Determine the [x, y] coordinate at the center of the cell enclosing the given text.  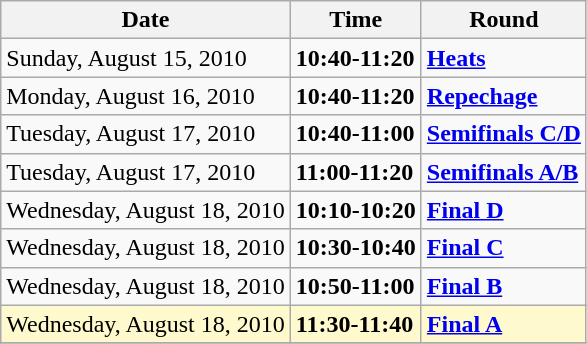
Date [146, 20]
Semifinals A/B [504, 172]
10:50-11:00 [356, 286]
Monday, August 16, 2010 [146, 96]
Final A [504, 324]
Semifinals C/D [504, 134]
Time [356, 20]
Round [504, 20]
11:30-11:40 [356, 324]
Final B [504, 286]
Final D [504, 210]
Heats [504, 58]
10:40-11:00 [356, 134]
Sunday, August 15, 2010 [146, 58]
10:10-10:20 [356, 210]
Final C [504, 248]
11:00-11:20 [356, 172]
Repechage [504, 96]
10:30-10:40 [356, 248]
